Pinpoint the cell where the given text exists, returning its (x, y) midpoint coordinate. 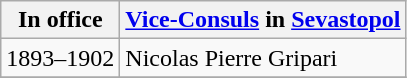
1893–1902 (60, 58)
Vice-Consuls in Sevastopol (263, 20)
In office (60, 20)
Nicolas Pierre Gripari (263, 58)
